Detect which cell encompasses the target text, then output its (X, Y) center coordinate. 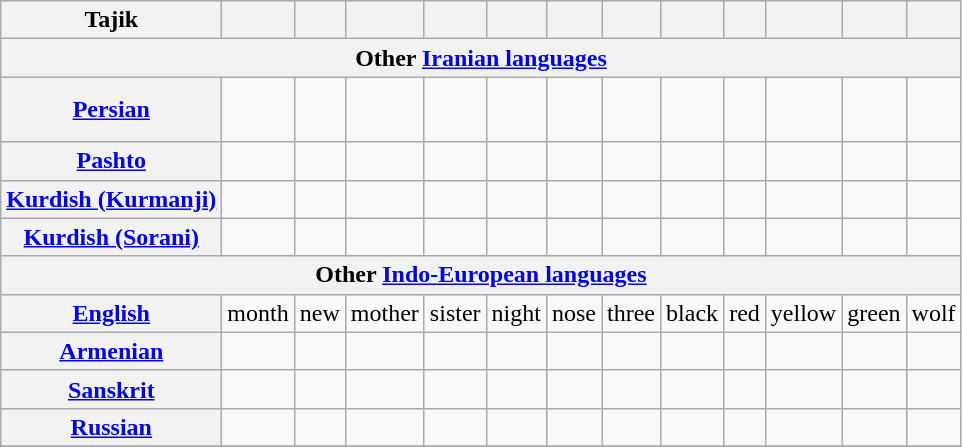
English (112, 313)
wolf (934, 313)
yellow (803, 313)
Persian (112, 110)
Kurdish (Kurmanji) (112, 199)
Other Iranian languages (481, 58)
mother (384, 313)
Pashto (112, 161)
green (874, 313)
Russian (112, 427)
black (692, 313)
Kurdish (Sorani) (112, 237)
nose (574, 313)
new (320, 313)
sister (455, 313)
Sanskrit (112, 389)
Armenian (112, 351)
red (745, 313)
night (516, 313)
Other Indo-European languages (481, 275)
three (632, 313)
month (258, 313)
Tajik (112, 20)
